Find where the given text appears and provide that cell's center as [X, Y] coordinate. 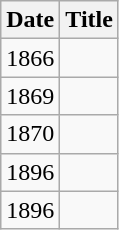
Date [30, 20]
1870 [30, 134]
1869 [30, 96]
1866 [30, 58]
Title [90, 20]
